Identify which cell holds the provided text, then report its (x, y) central coordinate. 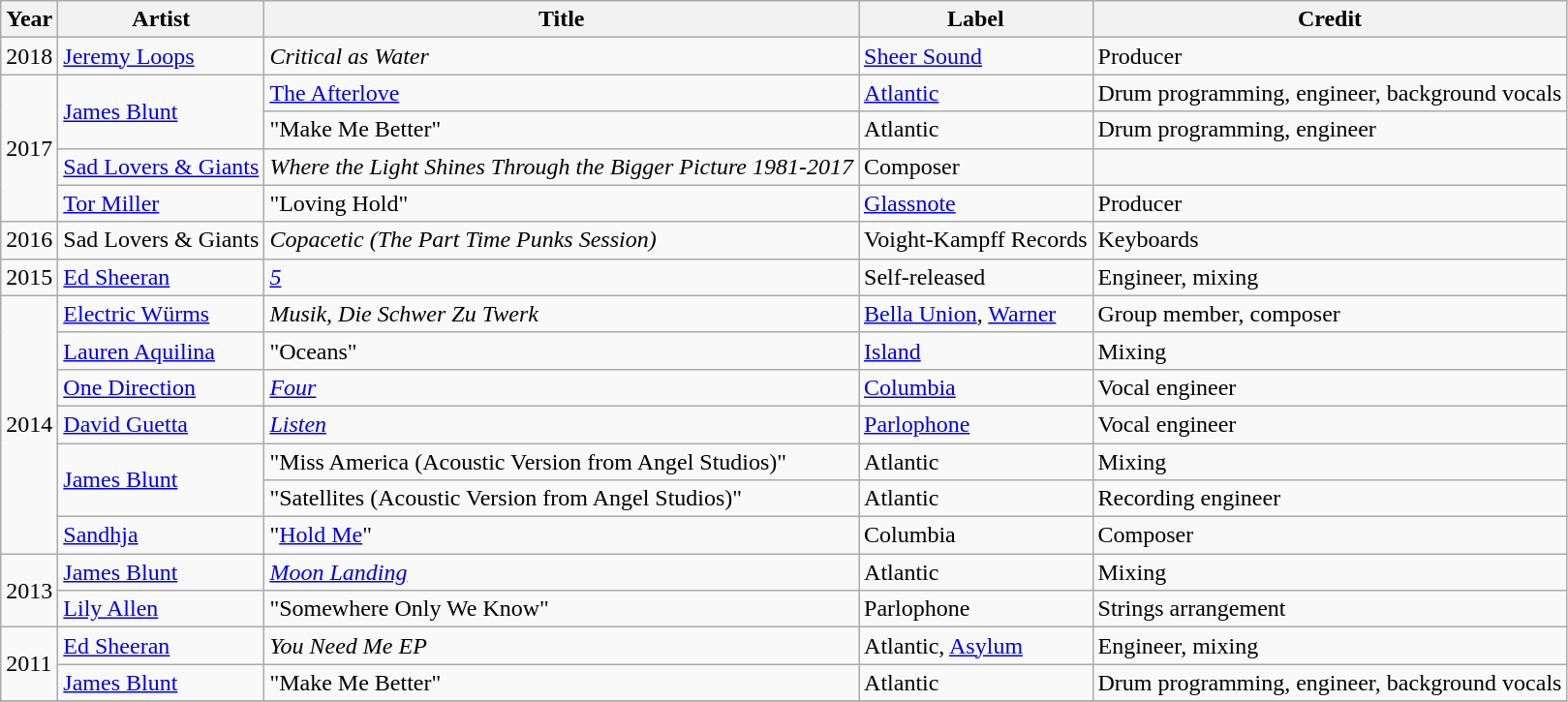
Atlantic, Asylum (976, 646)
Critical as Water (562, 56)
Group member, composer (1330, 314)
2011 (29, 664)
"Hold Me" (562, 535)
Lauren Aquilina (161, 351)
Glassnote (976, 203)
Electric Würms (161, 314)
Copacetic (The Part Time Punks Session) (562, 240)
David Guetta (161, 424)
"Miss America (Acoustic Version from Angel Studios)" (562, 462)
Island (976, 351)
2013 (29, 591)
5 (562, 277)
2018 (29, 56)
Where the Light Shines Through the Bigger Picture 1981-2017 (562, 167)
Label (976, 19)
Drum programming, engineer (1330, 130)
You Need Me EP (562, 646)
Jeremy Loops (161, 56)
Title (562, 19)
Year (29, 19)
2016 (29, 240)
The Afterlove (562, 93)
Self-released (976, 277)
Sheer Sound (976, 56)
Moon Landing (562, 572)
Strings arrangement (1330, 609)
"Oceans" (562, 351)
2014 (29, 424)
2015 (29, 277)
2017 (29, 148)
One Direction (161, 387)
Keyboards (1330, 240)
Four (562, 387)
Lily Allen (161, 609)
"Loving Hold" (562, 203)
Musik, Die Schwer Zu Twerk (562, 314)
Tor Miller (161, 203)
Credit (1330, 19)
Sandhja (161, 535)
"Satellites (Acoustic Version from Angel Studios)" (562, 499)
Artist (161, 19)
Listen (562, 424)
Voight-Kampff Records (976, 240)
Bella Union, Warner (976, 314)
Recording engineer (1330, 499)
"Somewhere Only We Know" (562, 609)
